Scan for the cell matching the given text and deliver its [x, y] coordinate at center. 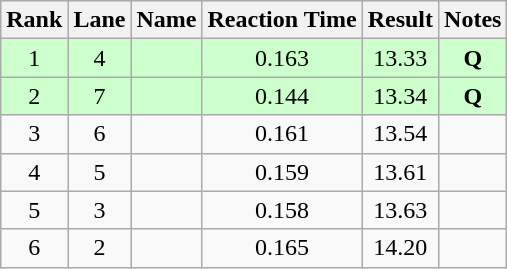
13.33 [400, 58]
Name [166, 20]
Notes [473, 20]
14.20 [400, 248]
0.158 [282, 210]
13.54 [400, 134]
0.161 [282, 134]
0.144 [282, 96]
13.63 [400, 210]
Rank [34, 20]
Reaction Time [282, 20]
0.165 [282, 248]
0.159 [282, 172]
Result [400, 20]
0.163 [282, 58]
7 [100, 96]
1 [34, 58]
13.61 [400, 172]
Lane [100, 20]
13.34 [400, 96]
